For the text-containing cell, return its midpoint in [x, y] coordinate format. 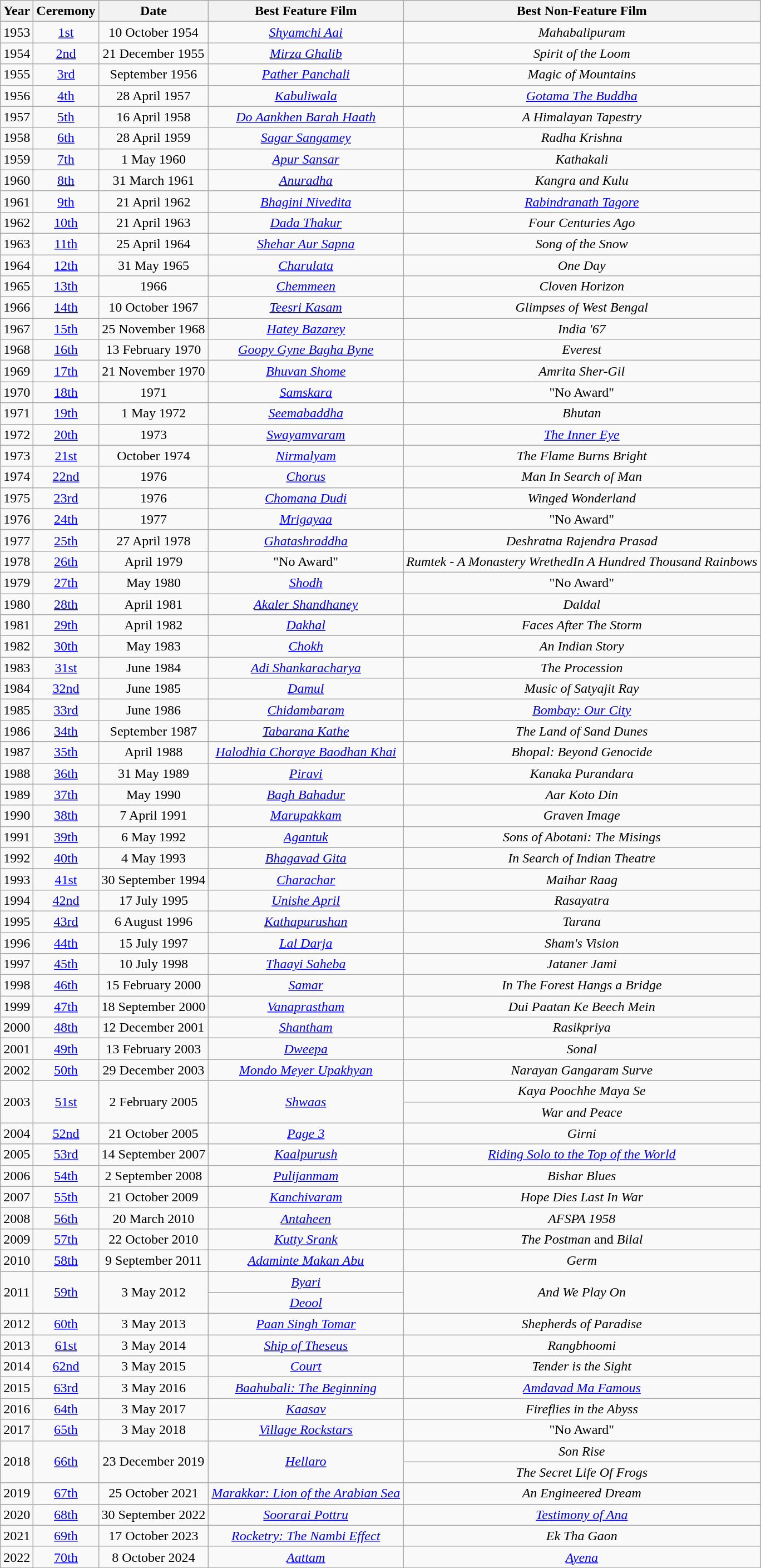
1954 [17, 53]
54th [66, 1176]
55th [66, 1197]
Dakhal [306, 625]
6th [66, 138]
68th [66, 1515]
1995 [17, 921]
32nd [66, 689]
Page 3 [306, 1133]
Charachar [306, 879]
Mrigayaa [306, 519]
Court [306, 1367]
Amrita Sher-Gil [582, 371]
1970 [17, 392]
Kathakali [582, 159]
2017 [17, 1430]
1989 [17, 795]
Aattam [306, 1557]
Thaayi Saheba [306, 964]
2010 [17, 1260]
Music of Satyajit Ray [582, 689]
1958 [17, 138]
7 April 1991 [154, 816]
34th [66, 731]
2 September 2008 [154, 1176]
21 October 2009 [154, 1197]
21 April 1962 [154, 201]
1990 [17, 816]
6 August 1996 [154, 921]
23 December 2019 [154, 1462]
3rd [66, 75]
September 1987 [154, 731]
16th [66, 350]
52nd [66, 1133]
2007 [17, 1197]
April 1979 [154, 561]
43rd [66, 921]
1986 [17, 731]
1974 [17, 477]
Spirit of the Loom [582, 53]
1980 [17, 604]
2006 [17, 1176]
Kaya Poochhe Maya Se [582, 1091]
Tabarana Kathe [306, 731]
23rd [66, 498]
Paan Singh Tomar [306, 1324]
India '67 [582, 329]
2018 [17, 1462]
Chorus [306, 477]
39th [66, 837]
1953 [17, 32]
Adaminte Makan Abu [306, 1260]
Hope Dies Last In War [582, 1197]
Samar [306, 985]
Pulijanmam [306, 1176]
Do Aankhen Barah Haath [306, 117]
1955 [17, 75]
Adi Shankaracharya [306, 668]
Baahubali: The Beginning [306, 1388]
21 October 2005 [154, 1133]
1991 [17, 837]
Sons of Abotani: The Misings [582, 837]
Ayena [582, 1557]
13 February 1970 [154, 350]
24th [66, 519]
31 March 1961 [154, 180]
Shepherds of Paradise [582, 1324]
29th [66, 625]
1988 [17, 773]
1992 [17, 858]
29 December 2003 [154, 1070]
June 1984 [154, 668]
Radha Krishna [582, 138]
Man In Search of Man [582, 477]
20 March 2010 [154, 1218]
17 July 1995 [154, 900]
June 1985 [154, 689]
Amdavad Ma Famous [582, 1388]
Dui Paatan Ke Beech Mein [582, 1007]
60th [66, 1324]
15 July 1997 [154, 943]
Shyamchi Aai [306, 32]
65th [66, 1430]
Mahabalipuram [582, 32]
10 October 1967 [154, 308]
63rd [66, 1388]
War and Peace [582, 1112]
May 1980 [154, 583]
Piravi [306, 773]
And We Play On [582, 1292]
Gotama The Buddha [582, 96]
Shwaas [306, 1102]
3 May 2012 [154, 1292]
20th [66, 435]
Swayamvaram [306, 435]
Ceremony [66, 11]
12th [66, 265]
19th [66, 413]
Dada Thakur [306, 223]
46th [66, 985]
Deshratna Rajendra Prasad [582, 540]
2008 [17, 1218]
Damul [306, 689]
Bhutan [582, 413]
April 1988 [154, 752]
Germ [582, 1260]
58th [66, 1260]
12 December 2001 [154, 1028]
Jataner Jami [582, 964]
1982 [17, 647]
6 May 1992 [154, 837]
15th [66, 329]
The Inner Eye [582, 435]
37th [66, 795]
3 May 2013 [154, 1324]
Chemmeen [306, 287]
Fireflies in the Abyss [582, 1409]
1959 [17, 159]
4th [66, 96]
1 May 1972 [154, 413]
Anuradha [306, 180]
Faces After The Storm [582, 625]
Deool [306, 1303]
18 September 2000 [154, 1007]
Ship of Theseus [306, 1345]
Kathapurushan [306, 921]
10 October 1954 [154, 32]
Kanchivaram [306, 1197]
Kaasav [306, 1409]
10th [66, 223]
2020 [17, 1515]
Daldal [582, 604]
18th [66, 392]
September 1956 [154, 75]
In Search of Indian Theatre [582, 858]
Chidambaram [306, 710]
3 May 2015 [154, 1367]
June 1986 [154, 710]
31st [66, 668]
35th [66, 752]
Bagh Bahadur [306, 795]
25th [66, 540]
Marakkar: Lion of the Arabian Sea [306, 1493]
2 February 2005 [154, 1102]
30 September 1994 [154, 879]
Agantuk [306, 837]
27 April 1978 [154, 540]
3 May 2016 [154, 1388]
Ek Tha Gaon [582, 1536]
22 October 2010 [154, 1239]
Hellaro [306, 1462]
25 November 1968 [154, 329]
Tender is the Sight [582, 1367]
17th [66, 371]
22nd [66, 477]
Rabindranath Tagore [582, 201]
33rd [66, 710]
69th [66, 1536]
53rd [66, 1155]
2015 [17, 1388]
Teesri Kasam [306, 308]
1987 [17, 752]
Goopy Gyne Bagha Byne [306, 350]
Rasikpriya [582, 1028]
1960 [17, 180]
70th [66, 1557]
1999 [17, 1007]
April 1981 [154, 604]
61st [66, 1345]
Bombay: Our City [582, 710]
Girni [582, 1133]
Date [154, 11]
Sagar Sangamey [306, 138]
1968 [17, 350]
1994 [17, 900]
13th [66, 287]
Akaler Shandhaney [306, 604]
38th [66, 816]
May 1990 [154, 795]
Kutty Srank [306, 1239]
Ghatashraddha [306, 540]
8 October 2024 [154, 1557]
Glimpses of West Bengal [582, 308]
The Procession [582, 668]
Chomana Dudi [306, 498]
36th [66, 773]
Bhagavad Gita [306, 858]
2nd [66, 53]
31 May 1965 [154, 265]
40th [66, 858]
49th [66, 1049]
1967 [17, 329]
Mondo Meyer Upakhyan [306, 1070]
April 1982 [154, 625]
1964 [17, 265]
Testimony of Ana [582, 1515]
Tarana [582, 921]
2003 [17, 1102]
Kabuliwala [306, 96]
Marupakkam [306, 816]
14 September 2007 [154, 1155]
A Himalayan Tapestry [582, 117]
Vanaprastham [306, 1007]
3 May 2017 [154, 1409]
1st [66, 32]
25 October 2021 [154, 1493]
4 May 1993 [154, 858]
3 May 2014 [154, 1345]
Lal Darja [306, 943]
Four Centuries Ago [582, 223]
14th [66, 308]
The Secret Life Of Frogs [582, 1472]
2002 [17, 1070]
Graven Image [582, 816]
An Indian Story [582, 647]
Sonal [582, 1049]
1969 [17, 371]
48th [66, 1028]
2009 [17, 1239]
Charulata [306, 265]
Everest [582, 350]
Halodhia Choraye Baodhan Khai [306, 752]
41st [66, 879]
31 May 1989 [154, 773]
An Engineered Dream [582, 1493]
2016 [17, 1409]
Dweepa [306, 1049]
1961 [17, 201]
Bhopal: Beyond Genocide [582, 752]
Shantham [306, 1028]
1981 [17, 625]
7th [66, 159]
1984 [17, 689]
2012 [17, 1324]
21 April 1963 [154, 223]
The Flame Burns Bright [582, 456]
Shodh [306, 583]
2004 [17, 1133]
Aar Koto Din [582, 795]
1978 [17, 561]
11th [66, 244]
21st [66, 456]
Samskara [306, 392]
47th [66, 1007]
1963 [17, 244]
1962 [17, 223]
2022 [17, 1557]
1996 [17, 943]
Winged Wonderland [582, 498]
10 July 1998 [154, 964]
30th [66, 647]
One Day [582, 265]
50th [66, 1070]
2021 [17, 1536]
30 September 2022 [154, 1515]
9 September 2011 [154, 1260]
Best Non-Feature Film [582, 11]
1983 [17, 668]
2013 [17, 1345]
28 April 1959 [154, 138]
5th [66, 117]
2019 [17, 1493]
25 April 1964 [154, 244]
66th [66, 1462]
2001 [17, 1049]
Byari [306, 1281]
16 April 1958 [154, 117]
Cloven Horizon [582, 287]
Rocketry: The Nambi Effect [306, 1536]
45th [66, 964]
Bishar Blues [582, 1176]
Best Feature Film [306, 11]
Pather Panchali [306, 75]
1985 [17, 710]
Antaheen [306, 1218]
26th [66, 561]
1997 [17, 964]
Seemabaddha [306, 413]
Song of the Snow [582, 244]
21 November 1970 [154, 371]
Rumtek - A Monastery WrethedIn A Hundred Thousand Rainbows [582, 561]
Riding Solo to the Top of the World [582, 1155]
59th [66, 1292]
Son Rise [582, 1451]
Apur Sansar [306, 159]
In The Forest Hangs a Bridge [582, 985]
Rasayatra [582, 900]
AFSPA 1958 [582, 1218]
64th [66, 1409]
October 1974 [154, 456]
1972 [17, 435]
42nd [66, 900]
2014 [17, 1367]
The Land of Sand Dunes [582, 731]
Soorarai Pottru [306, 1515]
Chokh [306, 647]
28 April 1957 [154, 96]
Kangra and Kulu [582, 180]
Shehar Aur Sapna [306, 244]
8th [66, 180]
51st [66, 1102]
15 February 2000 [154, 985]
1 May 1960 [154, 159]
Village Rockstars [306, 1430]
44th [66, 943]
Maihar Raag [582, 879]
21 December 1955 [154, 53]
Rangbhoomi [582, 1345]
3 May 2018 [154, 1430]
The Postman and Bilal [582, 1239]
1956 [17, 96]
Year [17, 11]
1965 [17, 287]
67th [66, 1493]
Bhuvan Shome [306, 371]
Unishe April [306, 900]
2011 [17, 1292]
Sham's Vision [582, 943]
13 February 2003 [154, 1049]
1975 [17, 498]
Narayan Gangaram Surve [582, 1070]
9th [66, 201]
1957 [17, 117]
62nd [66, 1367]
57th [66, 1239]
2000 [17, 1028]
27th [66, 583]
1979 [17, 583]
2005 [17, 1155]
Nirmalyam [306, 456]
1993 [17, 879]
Kanaka Purandara [582, 773]
Hatey Bazarey [306, 329]
1998 [17, 985]
56th [66, 1218]
Mirza Ghalib [306, 53]
Bhagini Nivedita [306, 201]
28th [66, 604]
Magic of Mountains [582, 75]
17 October 2023 [154, 1536]
May 1983 [154, 647]
Kaalpurush [306, 1155]
